Capture the cell that displays the provided text and extract its (X, Y) central coordinate. 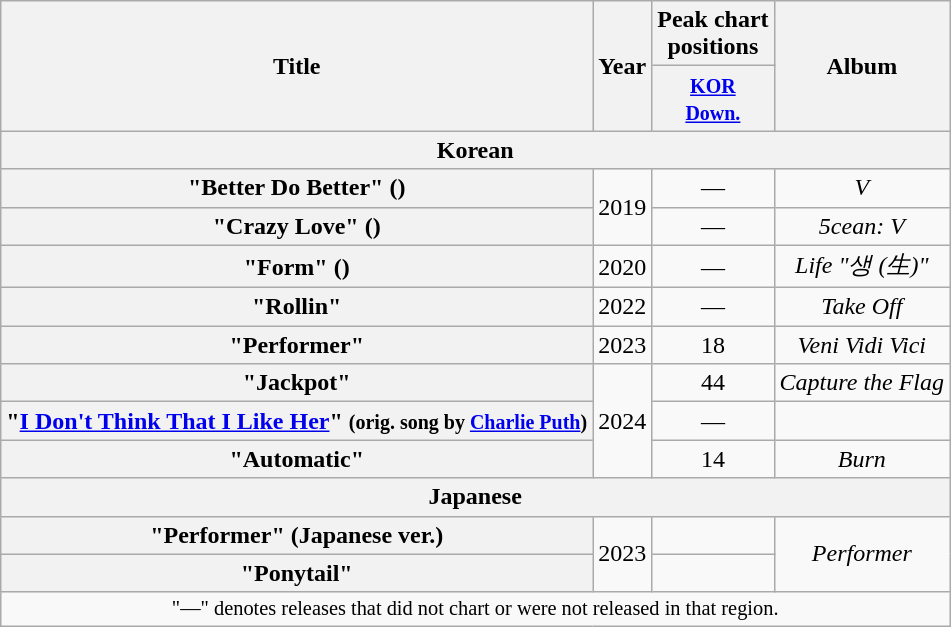
"Rollin" (297, 307)
2019 (622, 207)
"Automatic" (297, 459)
Veni Vidi Vici (862, 345)
Japanese (476, 497)
Peak chartpositions (713, 34)
Title (297, 66)
"—" denotes releases that did not chart or were not released in that region. (476, 609)
Take Off (862, 307)
"Ponytail" (297, 573)
14 (713, 459)
Capture the Flag (862, 383)
Burn (862, 459)
Life "생 (生)" (862, 266)
"Performer" (297, 345)
Korean (476, 150)
KORDown. (713, 98)
"Better Do Better" () (297, 188)
18 (713, 345)
"I Don't Think That I Like Her" (orig. song by Charlie Puth) (297, 421)
2022 (622, 307)
2020 (622, 266)
2024 (622, 421)
5cean: V (862, 226)
Album (862, 66)
"Crazy Love" () (297, 226)
"Jackpot" (297, 383)
Year (622, 66)
Performer (862, 554)
44 (713, 383)
"Performer" (Japanese ver.) (297, 535)
V (862, 188)
"Form" () (297, 266)
